Locate the cell with the specified text and output its [x, y] center coordinate. 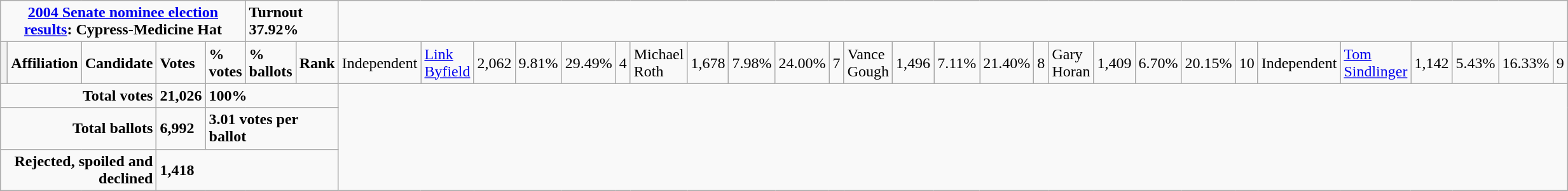
Total ballots [79, 129]
Tom Sindlinger [1376, 62]
Votes [181, 62]
2004 Senate nominee election results: Cypress-Medicine Hat [123, 22]
Affiliation [45, 62]
% votes [225, 62]
1,418 [247, 169]
Gary Horan [1071, 62]
Michael Roth [659, 62]
5.43% [1475, 62]
Candidate [119, 62]
4 [623, 62]
10 [1246, 62]
9.81% [538, 62]
Link Byfield [448, 62]
21.40% [1007, 62]
20.15% [1208, 62]
7.11% [957, 62]
9 [1560, 62]
Turnout 37.92% [292, 22]
Rank [317, 62]
24.00% [802, 62]
Rejected, spoiled and declined [79, 169]
21,026 [181, 95]
1,142 [1432, 62]
7.98% [752, 62]
6,992 [181, 129]
1,496 [913, 62]
1,409 [1114, 62]
16.33% [1526, 62]
29.49% [589, 62]
7 [837, 62]
2,062 [495, 62]
8 [1042, 62]
3.01 votes per ballot [272, 129]
Total votes [79, 95]
1,678 [708, 62]
100% [272, 95]
6.70% [1159, 62]
% ballots [271, 62]
Vance Gough [868, 62]
